Provide the [X, Y] coordinate of the cell's center where the given text is located.  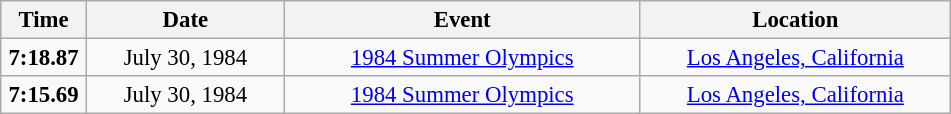
Date [185, 20]
7:18.87 [44, 58]
Time [44, 20]
Event [462, 20]
Location [796, 20]
7:15.69 [44, 95]
